Identify which cell holds the provided text, then report its (x, y) central coordinate. 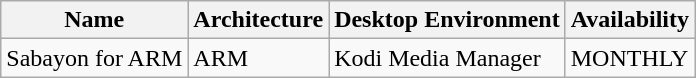
Kodi Media Manager (448, 58)
Architecture (258, 20)
MONTHLY (630, 58)
Sabayon for ARM (94, 58)
Availability (630, 20)
Desktop Environment (448, 20)
Name (94, 20)
ARM (258, 58)
